Capture the cell that displays the provided text and extract its (X, Y) central coordinate. 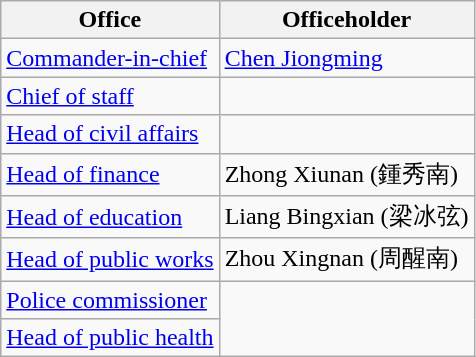
Commander-in-chief (110, 58)
Head of education (110, 218)
Head of finance (110, 174)
Zhong Xiunan (鍾秀南) (346, 174)
Officeholder (346, 20)
Chen Jiongming (346, 58)
Police commissioner (110, 300)
Head of civil affairs (110, 134)
Zhou Xingnan (周醒南) (346, 260)
Office (110, 20)
Head of public works (110, 260)
Head of public health (110, 338)
Chief of staff (110, 96)
Liang Bingxian (梁冰弦) (346, 218)
